Identify which cell holds the provided text, then report its (X, Y) central coordinate. 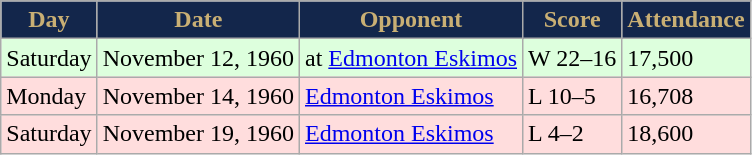
18,600 (686, 134)
Opponent (410, 20)
at Edmonton Eskimos (410, 58)
Monday (49, 96)
17,500 (686, 58)
Day (49, 20)
Attendance (686, 20)
November 19, 1960 (198, 134)
W 22–16 (572, 58)
L 4–2 (572, 134)
L 10–5 (572, 96)
November 14, 1960 (198, 96)
November 12, 1960 (198, 58)
Score (572, 20)
Date (198, 20)
16,708 (686, 96)
